For the text-containing cell, return its midpoint in [x, y] coordinate format. 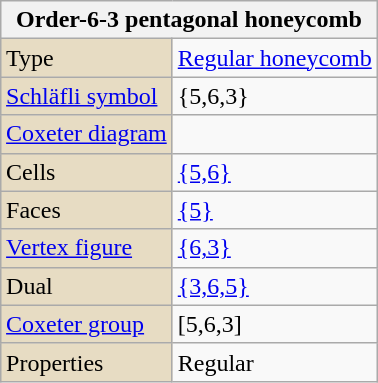
{5,6} [274, 172]
Coxeter diagram [87, 134]
{5} [274, 210]
Coxeter group [87, 324]
Order-6-3 pentagonal honeycomb [190, 20]
{5,6,3} [274, 96]
Type [87, 58]
Regular honeycomb [274, 58]
Cells [87, 172]
Dual [87, 286]
Vertex figure [87, 248]
{3,6,5} [274, 286]
Regular [274, 362]
Faces [87, 210]
[5,6,3] [274, 324]
Properties [87, 362]
{6,3} [274, 248]
Schläfli symbol [87, 96]
